Search for the cell housing the specified text and yield its (x, y) center coordinate. 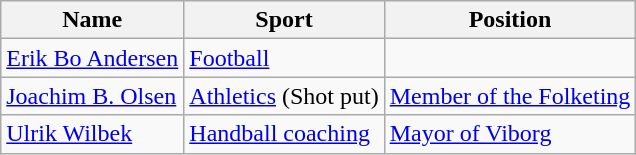
Mayor of Viborg (510, 134)
Athletics (Shot put) (284, 96)
Member of the Folketing (510, 96)
Erik Bo Andersen (92, 58)
Ulrik Wilbek (92, 134)
Handball coaching (284, 134)
Joachim B. Olsen (92, 96)
Name (92, 20)
Sport (284, 20)
Position (510, 20)
Football (284, 58)
